Provide the [X, Y] coordinate of the cell's center where the given text is located.  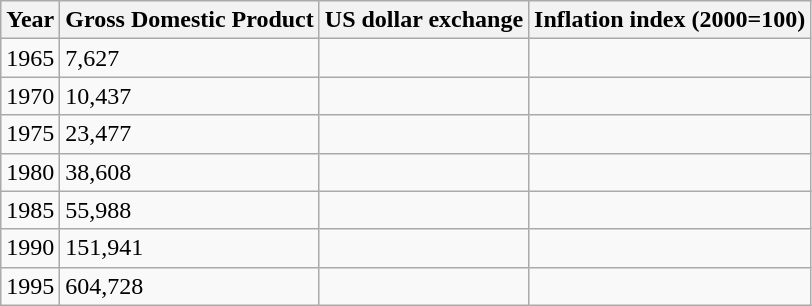
55,988 [190, 210]
1965 [30, 58]
10,437 [190, 96]
1995 [30, 286]
1980 [30, 172]
7,627 [190, 58]
Year [30, 20]
1985 [30, 210]
1990 [30, 248]
151,941 [190, 248]
604,728 [190, 286]
Gross Domestic Product [190, 20]
1970 [30, 96]
1975 [30, 134]
Inflation index (2000=100) [670, 20]
38,608 [190, 172]
23,477 [190, 134]
US dollar exchange [424, 20]
